Provide the [X, Y] coordinate of the cell's center where the given text is located.  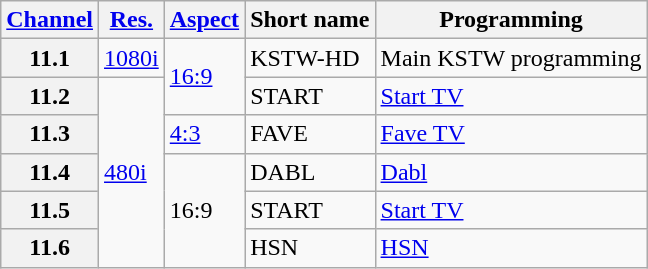
11.6 [50, 248]
Main KSTW programming [511, 58]
FAVE [310, 134]
11.5 [50, 210]
KSTW-HD [310, 58]
Res. [132, 20]
4:3 [204, 134]
Dabl [511, 172]
Fave TV [511, 134]
11.1 [50, 58]
11.2 [50, 96]
DABL [310, 172]
Short name [310, 20]
Aspect [204, 20]
480i [132, 172]
11.3 [50, 134]
Programming [511, 20]
Channel [50, 20]
1080i [132, 58]
11.4 [50, 172]
